Identify which cell holds the provided text, then report its (X, Y) central coordinate. 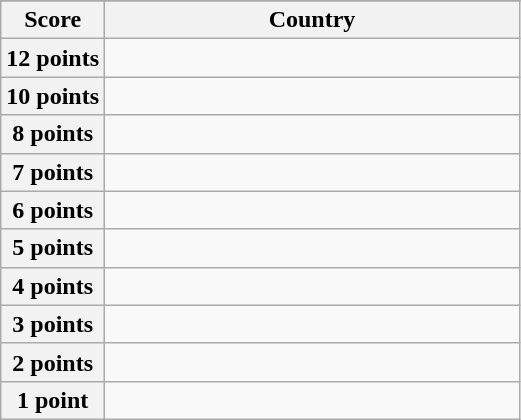
10 points (53, 96)
6 points (53, 210)
Score (53, 20)
3 points (53, 324)
5 points (53, 248)
Country (312, 20)
1 point (53, 400)
8 points (53, 134)
12 points (53, 58)
4 points (53, 286)
2 points (53, 362)
7 points (53, 172)
